Scan for the cell matching the given text and deliver its [x, y] coordinate at center. 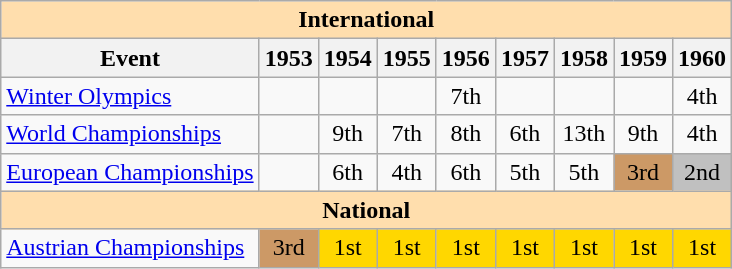
Austrian Championships [130, 248]
1953 [288, 58]
European Championships [130, 172]
1960 [702, 58]
1958 [584, 58]
Event [130, 58]
International [366, 20]
1954 [348, 58]
8th [466, 134]
1957 [524, 58]
1956 [466, 58]
1955 [406, 58]
13th [584, 134]
2nd [702, 172]
World Championships [130, 134]
Winter Olympics [130, 96]
1959 [644, 58]
National [366, 210]
